Capture the cell that displays the provided text and extract its [X, Y] central coordinate. 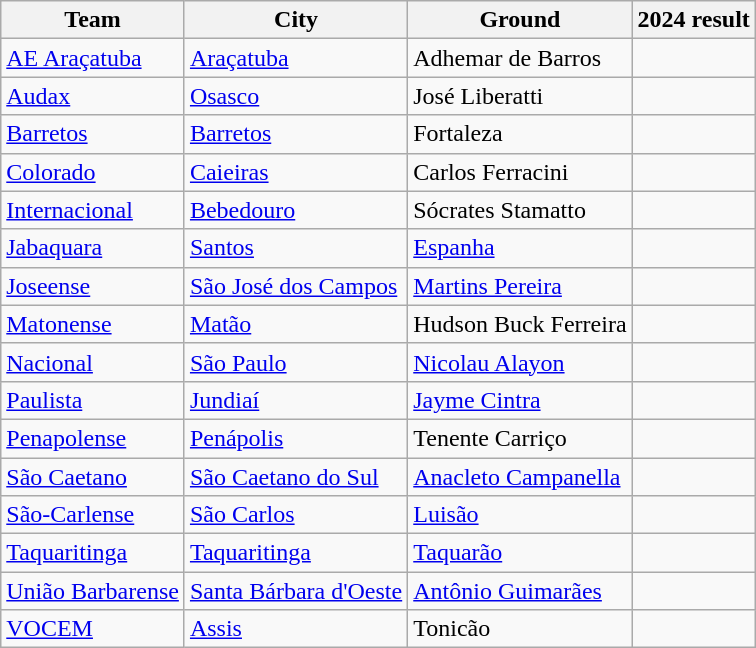
Ground [520, 20]
São Caetano do Sul [296, 477]
Sócrates Stamatto [520, 210]
União Barbarense [93, 591]
Assis [296, 629]
Penápolis [296, 438]
Joseense [93, 286]
VOCEM [93, 629]
Luisão [520, 515]
Tenente Carriço [520, 438]
Jayme Cintra [520, 400]
Adhemar de Barros [520, 58]
2024 result [694, 20]
Santos [296, 248]
Matonense [93, 324]
Team [93, 20]
Caieiras [296, 172]
Colorado [93, 172]
Carlos Ferracini [520, 172]
São Caetano [93, 477]
Paulista [93, 400]
Bebedouro [296, 210]
Penapolense [93, 438]
Osasco [296, 96]
AE Araçatuba [93, 58]
São Paulo [296, 362]
Taquarão [520, 553]
Hudson Buck Ferreira [520, 324]
São-Carlense [93, 515]
São José dos Campos [296, 286]
São Carlos [296, 515]
Araçatuba [296, 58]
Nicolau Alayon [520, 362]
Martins Pereira [520, 286]
Audax [93, 96]
Fortaleza [520, 134]
Antônio Guimarães [520, 591]
Nacional [93, 362]
Anacleto Campanella [520, 477]
Espanha [520, 248]
Tonicão [520, 629]
Santa Bárbara d'Oeste [296, 591]
City [296, 20]
Jundiaí [296, 400]
Internacional [93, 210]
Jabaquara [93, 248]
Matão [296, 324]
José Liberatti [520, 96]
